Locate the cell with the specified text and output its [x, y] center coordinate. 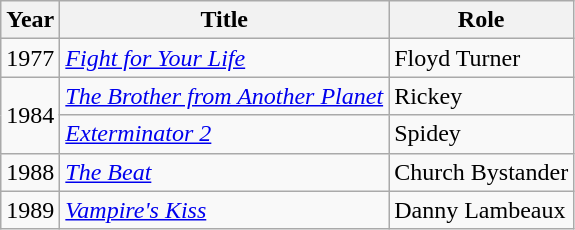
Rickey [482, 96]
Year [30, 20]
The Beat [224, 172]
Role [482, 20]
1989 [30, 210]
1984 [30, 115]
1988 [30, 172]
Title [224, 20]
1977 [30, 58]
Fight for Your Life [224, 58]
Church Bystander [482, 172]
The Brother from Another Planet [224, 96]
Exterminator 2 [224, 134]
Floyd Turner [482, 58]
Spidey [482, 134]
Vampire's Kiss [224, 210]
Danny Lambeaux [482, 210]
